For the text-containing cell, return its midpoint in [x, y] coordinate format. 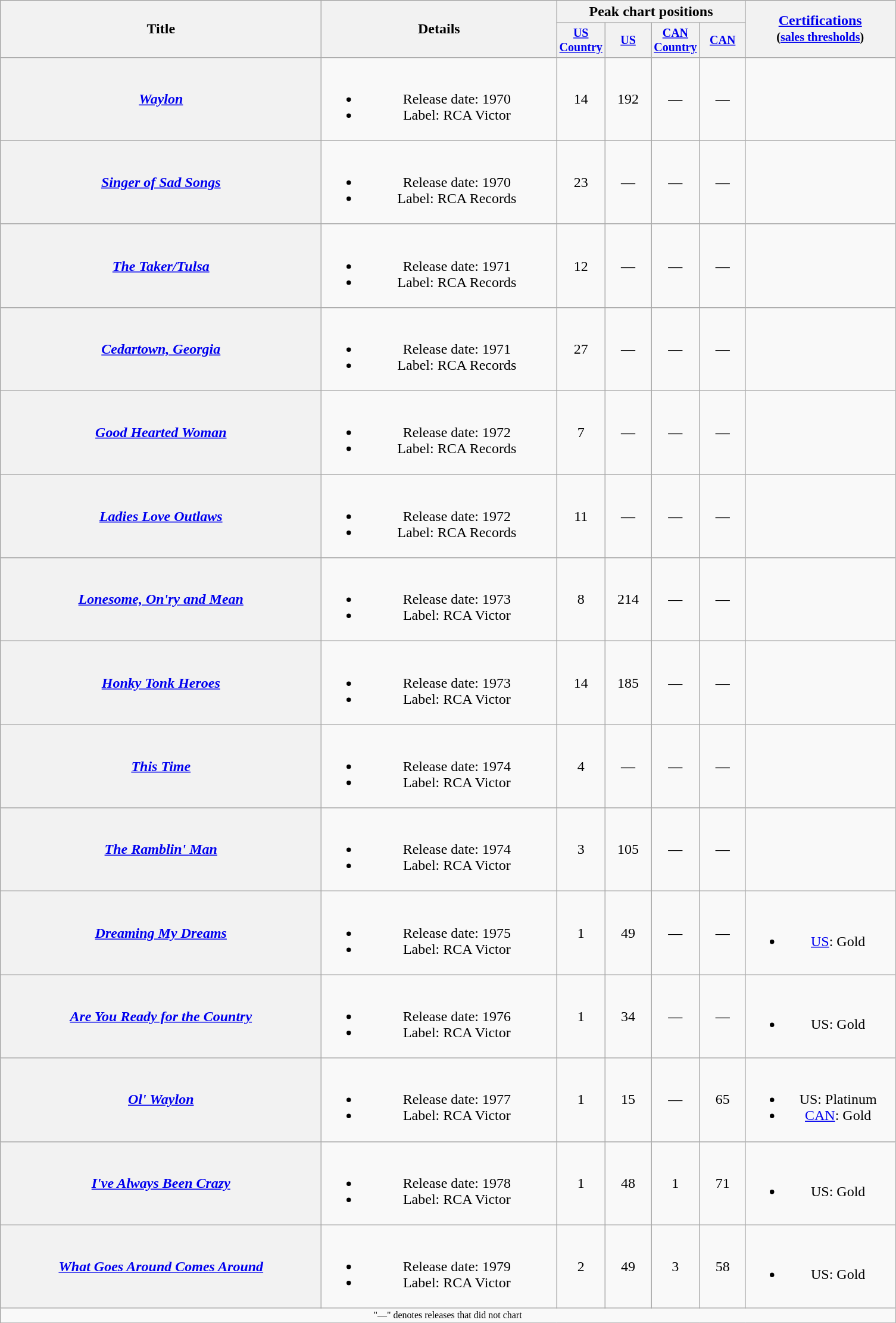
105 [629, 850]
214 [629, 600]
71 [723, 1183]
Release date: 1970Label: RCA Records [439, 182]
8 [581, 600]
What Goes Around Comes Around [161, 1266]
CAN Country [676, 40]
Release date: 1976Label: RCA Victor [439, 1016]
This Time [161, 766]
Release date: 1977Label: RCA Victor [439, 1100]
15 [629, 1100]
7 [581, 433]
48 [629, 1183]
Dreaming My Dreams [161, 933]
Details [439, 29]
27 [581, 349]
"—" denotes releases that did not chart [448, 1315]
US [629, 40]
Release date: 1979Label: RCA Victor [439, 1266]
23 [581, 182]
Singer of Sad Songs [161, 182]
The Ramblin' Man [161, 850]
Ladies Love Outlaws [161, 516]
US Country [581, 40]
Release date: 1970Label: RCA Victor [439, 99]
Honky Tonk Heroes [161, 683]
185 [629, 683]
Waylon [161, 99]
12 [581, 266]
CAN [723, 40]
11 [581, 516]
Title [161, 29]
Release date: 1975Label: RCA Victor [439, 933]
Peak chart positions [651, 12]
58 [723, 1266]
US: PlatinumCAN: Gold [820, 1100]
192 [629, 99]
2 [581, 1266]
The Taker/Tulsa [161, 266]
Certifications(sales thresholds) [820, 29]
Lonesome, On'ry and Mean [161, 600]
34 [629, 1016]
I've Always Been Crazy [161, 1183]
Good Hearted Woman [161, 433]
Cedartown, Georgia [161, 349]
Ol' Waylon [161, 1100]
65 [723, 1100]
Are You Ready for the Country [161, 1016]
4 [581, 766]
Release date: 1978Label: RCA Victor [439, 1183]
